Capture the cell that displays the provided text and extract its [X, Y] central coordinate. 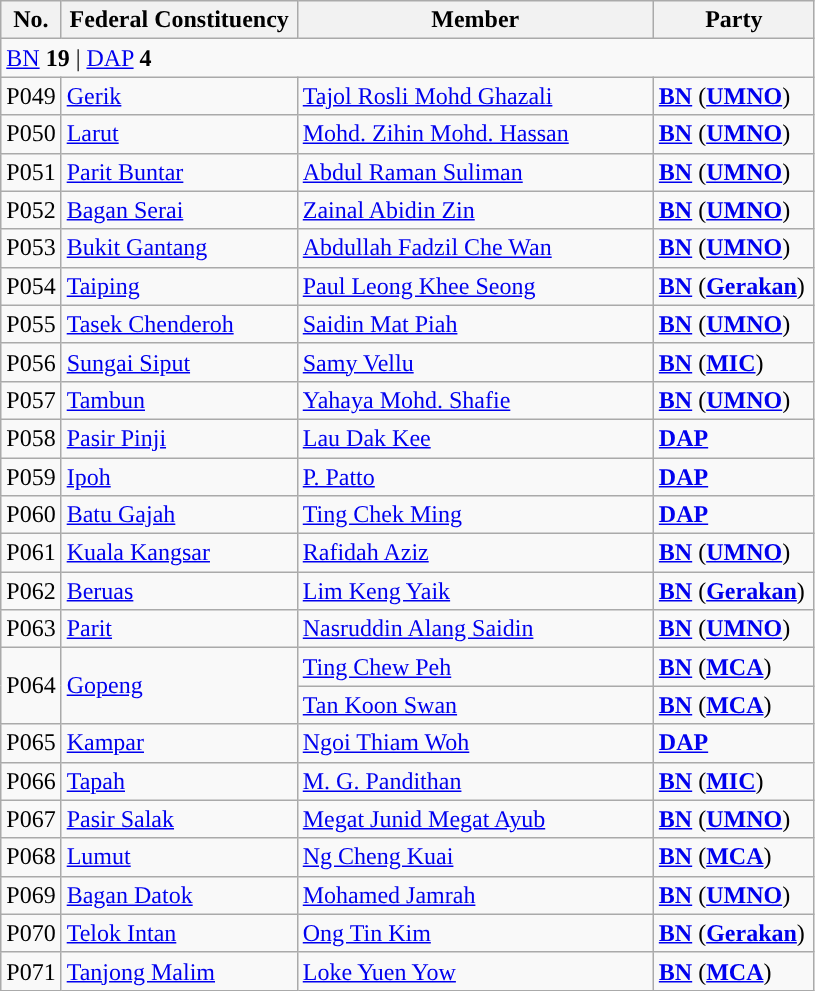
Member [475, 20]
BN 19 | DAP 4 [408, 58]
P064 [31, 686]
Lau Dak Kee [475, 438]
Ting Chek Ming [475, 515]
P063 [31, 629]
Kampar [179, 743]
M. G. Pandithan [475, 781]
P066 [31, 781]
P065 [31, 743]
Pasir Pinji [179, 438]
Beruas [179, 591]
Ting Chew Peh [475, 667]
Telok Intan [179, 933]
Kuala Kangsar [179, 553]
P071 [31, 971]
Tasek Chenderoh [179, 324]
Zainal Abidin Zin [475, 210]
P057 [31, 400]
Tapah [179, 781]
Loke Yuen Yow [475, 971]
Sungai Siput [179, 362]
Tan Koon Swan [475, 705]
P061 [31, 553]
P059 [31, 477]
Paul Leong Khee Seong [475, 286]
Ipoh [179, 477]
Larut [179, 134]
Abdullah Fadzil Che Wan [475, 248]
Pasir Salak [179, 819]
P053 [31, 248]
Ng Cheng Kuai [475, 857]
Nasruddin Alang Saidin [475, 629]
Yahaya Mohd. Shafie [475, 400]
Tajol Rosli Mohd Ghazali [475, 96]
Mohd. Zihin Mohd. Hassan [475, 134]
P056 [31, 362]
P054 [31, 286]
Lumut [179, 857]
Batu Gajah [179, 515]
P067 [31, 819]
Party [734, 20]
Abdul Raman Suliman [475, 172]
Samy Vellu [475, 362]
No. [31, 20]
Bagan Datok [179, 895]
Ngoi Thiam Woh [475, 743]
P049 [31, 96]
P060 [31, 515]
P051 [31, 172]
Ong Tin Kim [475, 933]
Parit [179, 629]
P070 [31, 933]
Taiping [179, 286]
Tanjong Malim [179, 971]
Lim Keng Yaik [475, 591]
Gerik [179, 96]
P058 [31, 438]
Mohamed Jamrah [475, 895]
P068 [31, 857]
Saidin Mat Piah [475, 324]
P050 [31, 134]
Parit Buntar [179, 172]
P062 [31, 591]
Gopeng [179, 686]
Megat Junid Megat Ayub [475, 819]
P052 [31, 210]
Tambun [179, 400]
P069 [31, 895]
Federal Constituency [179, 20]
P055 [31, 324]
Bukit Gantang [179, 248]
P. Patto [475, 477]
Rafidah Aziz [475, 553]
Bagan Serai [179, 210]
